Locate the cell with the specified text and output its [x, y] center coordinate. 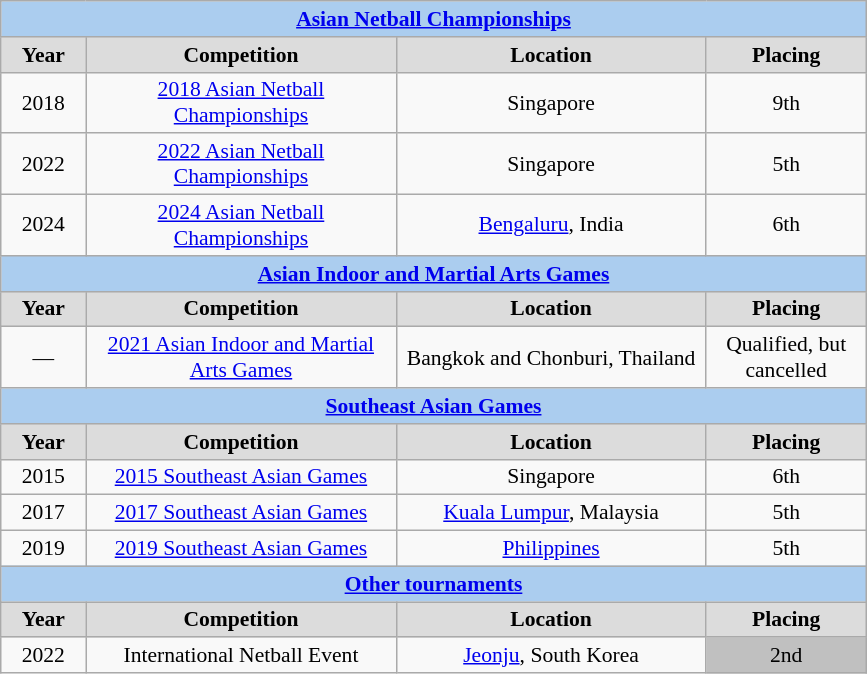
Bangkok and Chonburi, Thailand [551, 358]
Jeonju, South Korea [551, 656]
2024 [44, 226]
2024 Asian Netball Championships [241, 226]
Southeast Asian Games [434, 406]
2019 [44, 549]
2018 [44, 102]
2018 Asian Netball Championships [241, 102]
2021 Asian Indoor and Martial Arts Games [241, 358]
Bengaluru, India [551, 226]
2022 Asian Netball Championships [241, 164]
2015 [44, 477]
Asian Netball Championships [434, 19]
Other tournaments [434, 584]
Kuala Lumpur, Malaysia [551, 513]
International Netball Event [241, 656]
— [44, 358]
Qualified, but cancelled [786, 358]
Philippines [551, 549]
Asian Indoor and Martial Arts Games [434, 274]
9th [786, 102]
2nd [786, 656]
2017 [44, 513]
2019 Southeast Asian Games [241, 549]
2017 Southeast Asian Games [241, 513]
2015 Southeast Asian Games [241, 477]
